Search for the cell housing the specified text and yield its [x, y] center coordinate. 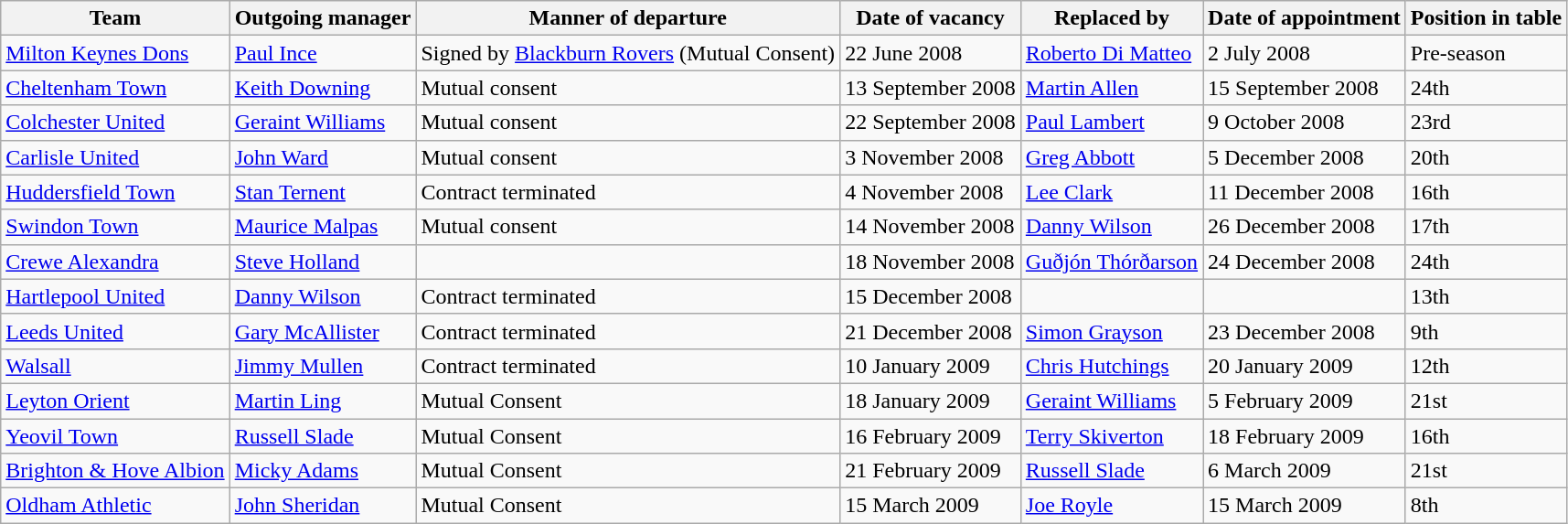
Manner of departure [628, 18]
Maurice Malpas [323, 227]
Jimmy Mullen [323, 366]
Greg Abbott [1112, 157]
18 November 2008 [931, 262]
4 November 2008 [931, 192]
Outgoing manager [323, 18]
Martin Allen [1112, 88]
13th [1486, 296]
20 January 2009 [1305, 366]
12th [1486, 366]
8th [1486, 506]
20th [1486, 157]
15 December 2008 [931, 296]
Paul Ince [323, 53]
Lee Clark [1112, 192]
Walsall [115, 366]
Martin Ling [323, 401]
5 February 2009 [1305, 401]
Keith Downing [323, 88]
John Ward [323, 157]
Team [115, 18]
18 January 2009 [931, 401]
13 September 2008 [931, 88]
Brighton & Hove Albion [115, 471]
10 January 2009 [931, 366]
Paul Lambert [1112, 123]
3 November 2008 [931, 157]
Leyton Orient [115, 401]
22 June 2008 [931, 53]
17th [1486, 227]
Carlisle United [115, 157]
Guðjón Thórðarson [1112, 262]
14 November 2008 [931, 227]
Micky Adams [323, 471]
Leeds United [115, 331]
6 March 2009 [1305, 471]
21 December 2008 [931, 331]
Colchester United [115, 123]
John Sheridan [323, 506]
Steve Holland [323, 262]
Pre-season [1486, 53]
Hartlepool United [115, 296]
Oldham Athletic [115, 506]
18 February 2009 [1305, 436]
5 December 2008 [1305, 157]
23 December 2008 [1305, 331]
Huddersfield Town [115, 192]
24 December 2008 [1305, 262]
Milton Keynes Dons [115, 53]
Gary McAllister [323, 331]
Date of appointment [1305, 18]
Chris Hutchings [1112, 366]
11 December 2008 [1305, 192]
21 February 2009 [931, 471]
9th [1486, 331]
Roberto Di Matteo [1112, 53]
22 September 2008 [931, 123]
Swindon Town [115, 227]
23rd [1486, 123]
9 October 2008 [1305, 123]
Terry Skiverton [1112, 436]
Simon Grayson [1112, 331]
Joe Royle [1112, 506]
Position in table [1486, 18]
Stan Ternent [323, 192]
15 September 2008 [1305, 88]
Signed by Blackburn Rovers (Mutual Consent) [628, 53]
Cheltenham Town [115, 88]
2 July 2008 [1305, 53]
Crewe Alexandra [115, 262]
Date of vacancy [931, 18]
26 December 2008 [1305, 227]
16 February 2009 [931, 436]
Replaced by [1112, 18]
Yeovil Town [115, 436]
